For the text-containing cell, return its midpoint in [x, y] coordinate format. 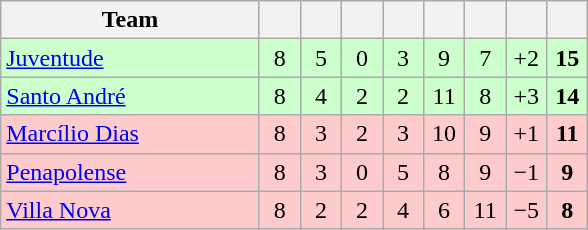
7 [486, 58]
10 [444, 134]
+3 [526, 96]
+1 [526, 134]
+2 [526, 58]
−5 [526, 210]
Penapolense [130, 172]
Team [130, 20]
−1 [526, 172]
Santo André [130, 96]
15 [568, 58]
Marcílio Dias [130, 134]
Villa Nova [130, 210]
Juventude [130, 58]
6 [444, 210]
14 [568, 96]
